Detect which cell encompasses the target text, then output its (X, Y) center coordinate. 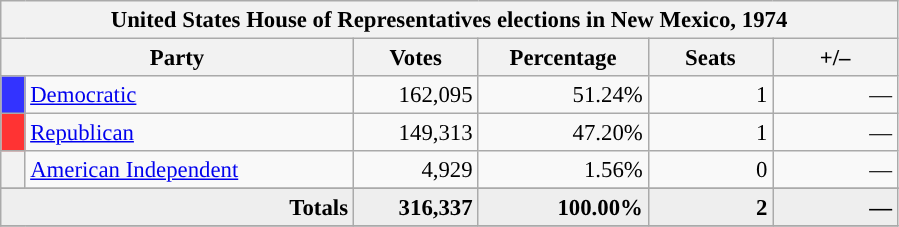
Seats (710, 58)
United States House of Representatives elections in New Mexico, 1974 (450, 20)
+/– (836, 58)
4,929 (416, 170)
162,095 (416, 95)
149,313 (416, 133)
Votes (416, 58)
Democratic (189, 95)
0 (710, 170)
316,337 (416, 208)
47.20% (563, 133)
Totals (178, 208)
Party (178, 58)
100.00% (563, 208)
American Independent (189, 170)
Percentage (563, 58)
51.24% (563, 95)
2 (710, 208)
Republican (189, 133)
1.56% (563, 170)
